Output the (x, y) coordinate of the center of the cell containing the given text.  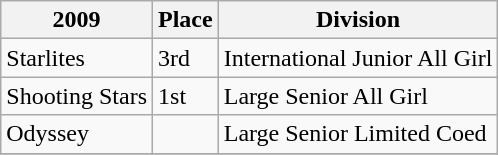
International Junior All Girl (358, 58)
1st (186, 96)
Division (358, 20)
Odyssey (77, 134)
2009 (77, 20)
Shooting Stars (77, 96)
3rd (186, 58)
Starlites (77, 58)
Large Senior Limited Coed (358, 134)
Place (186, 20)
Large Senior All Girl (358, 96)
